Pinpoint the cell where the given text exists, returning its [x, y] midpoint coordinate. 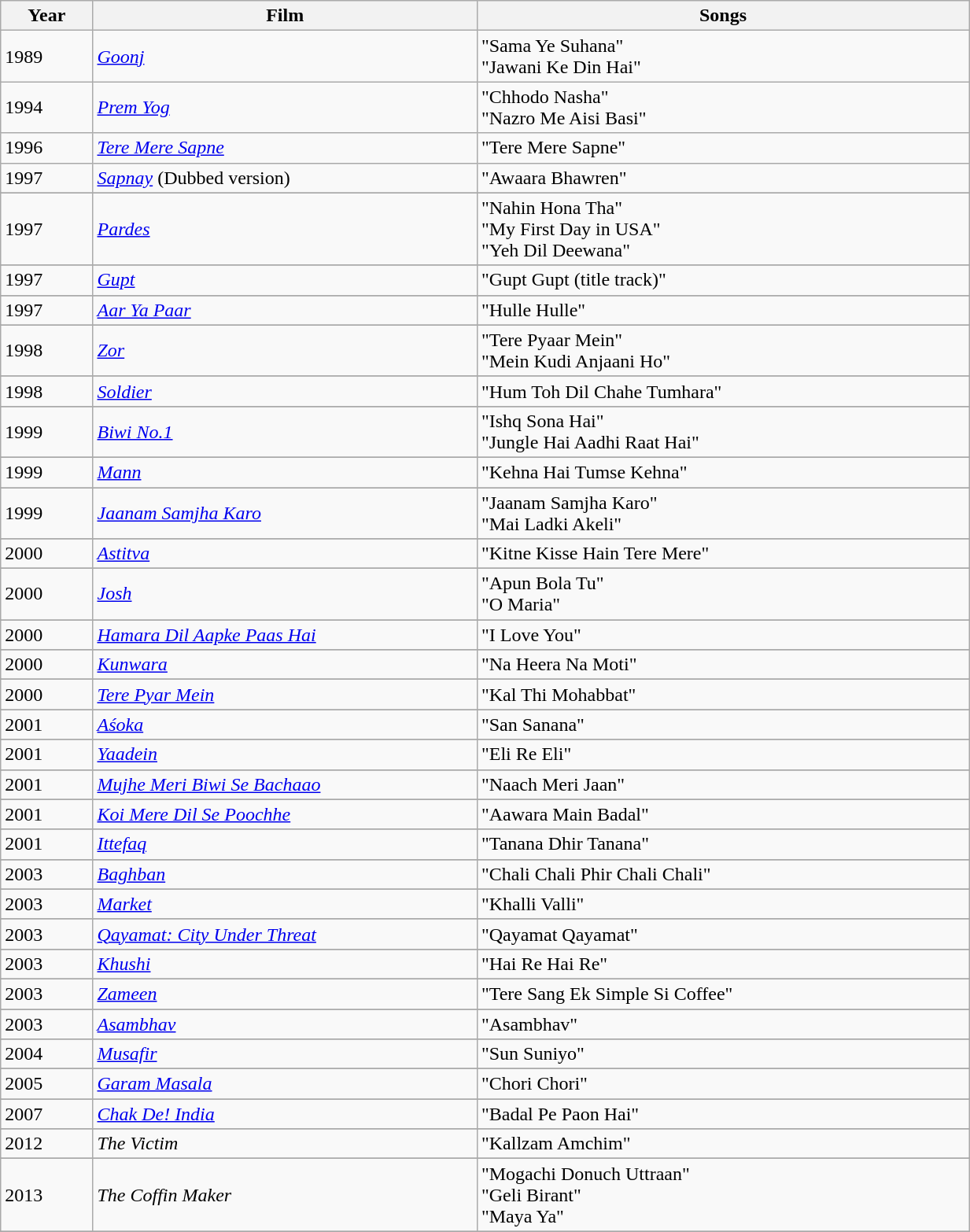
Musafir [285, 1054]
1994 [47, 107]
"Sun Suniyo" [722, 1054]
"Naach Meri Jaan" [722, 784]
2012 [47, 1144]
Hamara Dil Aapke Paas Hai [285, 635]
"Gupt Gupt (title track)" [722, 280]
"Jaanam Samjha Karo""Mai Ladki Akeli" [722, 513]
"Tanana Dhir Tanana" [722, 844]
"Na Heera Na Moti" [722, 665]
The Coffin Maker [285, 1195]
2005 [47, 1084]
"Hulle Hulle" [722, 310]
Kunwara [285, 665]
Goonj [285, 57]
Garam Masala [285, 1084]
Tere Mere Sapne [285, 148]
Gupt [285, 280]
Ittefaq [285, 844]
Khushi [285, 964]
"Hum Toh Dil Chahe Tumhara" [722, 391]
"I Love You" [722, 635]
The Victim [285, 1144]
Josh [285, 595]
2004 [47, 1054]
"Khalli Valli" [722, 904]
"Tere Mere Sapne" [722, 148]
"Asambhav" [722, 1024]
"Kehna Hai Tumse Kehna" [722, 472]
Aśoka [285, 725]
"Tere Sang Ek Simple Si Coffee" [722, 994]
Film [285, 16]
"Hai Re Hai Re" [722, 964]
Chak De! India [285, 1114]
"Sama Ye Suhana""Jawani Ke Din Hai" [722, 57]
2007 [47, 1114]
"Chori Chori" [722, 1084]
"Badal Pe Paon Hai" [722, 1114]
"Apun Bola Tu""O Maria" [722, 595]
1989 [47, 57]
"Eli Re Eli" [722, 754]
"Chhodo Nasha""Nazro Me Aisi Basi" [722, 107]
"Nahin Hona Tha""My First Day in USA""Yeh Dil Deewana" [722, 229]
Yaadein [285, 754]
Year [47, 16]
"Mogachi Donuch Uttraan""Geli Birant""Maya Ya" [722, 1195]
"Qayamat Qayamat" [722, 934]
Zor [285, 351]
Soldier [285, 391]
Mann [285, 472]
Baghban [285, 874]
"Ishq Sona Hai""Jungle Hai Aadhi Raat Hai" [722, 431]
Tere Pyar Mein [285, 695]
Sapnay (Dubbed version) [285, 178]
Qayamat: City Under Threat [285, 934]
Songs [722, 16]
Asambhav [285, 1024]
Aar Ya Paar [285, 310]
2013 [47, 1195]
"Chali Chali Phir Chali Chali" [722, 874]
Jaanam Samjha Karo [285, 513]
Market [285, 904]
Biwi No.1 [285, 431]
"Kal Thi Mohabbat" [722, 695]
1996 [47, 148]
Astitva [285, 554]
"San Sanana" [722, 725]
Mujhe Meri Biwi Se Bachaao [285, 784]
Zameen [285, 994]
"Kallzam Amchim" [722, 1144]
Pardes [285, 229]
Prem Yog [285, 107]
"Kitne Kisse Hain Tere Mere" [722, 554]
Koi Mere Dil Se Poochhe [285, 814]
"Tere Pyaar Mein""Mein Kudi Anjaani Ho" [722, 351]
"Awaara Bhawren" [722, 178]
"Aawara Main Badal" [722, 814]
